Detect which cell encompasses the target text, then output its [X, Y] center coordinate. 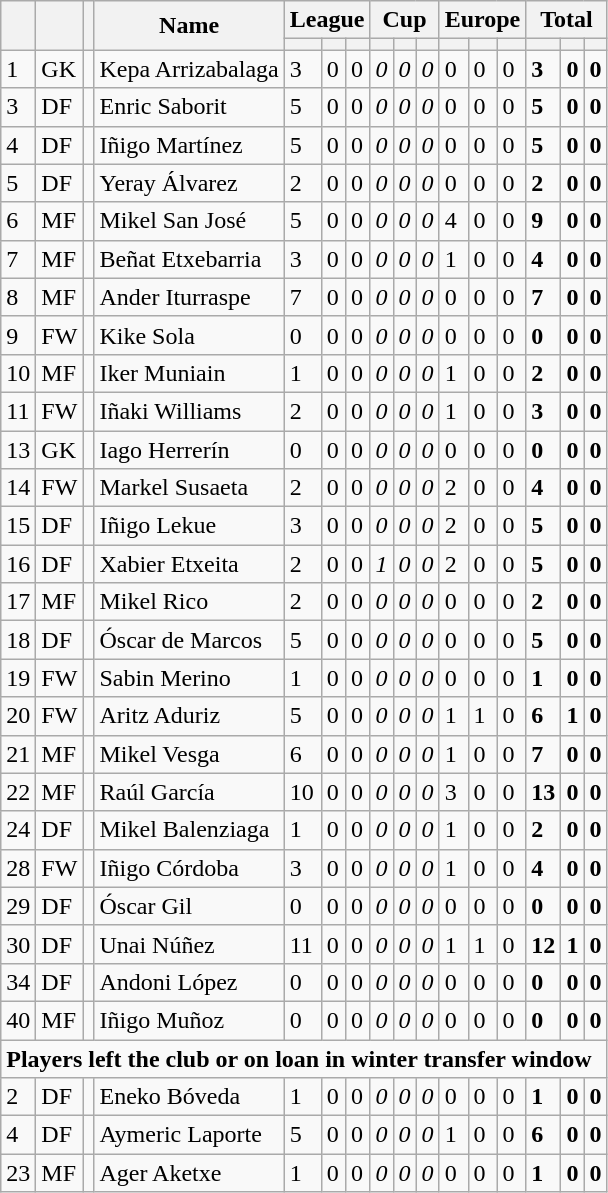
16 [18, 564]
Aritz Aduriz [189, 716]
19 [18, 678]
30 [18, 944]
24 [18, 830]
Ander Iturraspe [189, 297]
Europe [482, 20]
12 [544, 944]
34 [18, 982]
Markel Susaeta [189, 488]
17 [18, 602]
Ager Aketxe [189, 1173]
Mikel Rico [189, 602]
Enric Saborit [189, 107]
Andoni López [189, 982]
Óscar de Marcos [189, 640]
18 [18, 640]
League [327, 20]
Eneko Bóveda [189, 1097]
Total [566, 20]
Iñaki Williams [189, 411]
Raúl García [189, 792]
Iñigo Muñoz [189, 1020]
20 [18, 716]
23 [18, 1173]
14 [18, 488]
Kepa Arrizabalaga [189, 69]
Iker Muniain [189, 373]
Mikel Vesga [189, 754]
21 [18, 754]
Sabin Merino [189, 678]
Beñat Etxebarria [189, 259]
Cup [404, 20]
Xabier Etxeita [189, 564]
Iñigo Lekue [189, 526]
28 [18, 868]
29 [18, 906]
Unai Núñez [189, 944]
15 [18, 526]
Iñigo Martínez [189, 145]
Name [189, 26]
Iago Herrerín [189, 449]
Aymeric Laporte [189, 1135]
40 [18, 1020]
Iñigo Córdoba [189, 868]
Mikel Balenziaga [189, 830]
Mikel San José [189, 221]
Players left the club or on loan in winter transfer window [304, 1059]
Óscar Gil [189, 906]
22 [18, 792]
Yeray Álvarez [189, 183]
Kike Sola [189, 335]
8 [18, 297]
